Provide the [X, Y] coordinate of the cell's center where the given text is located.  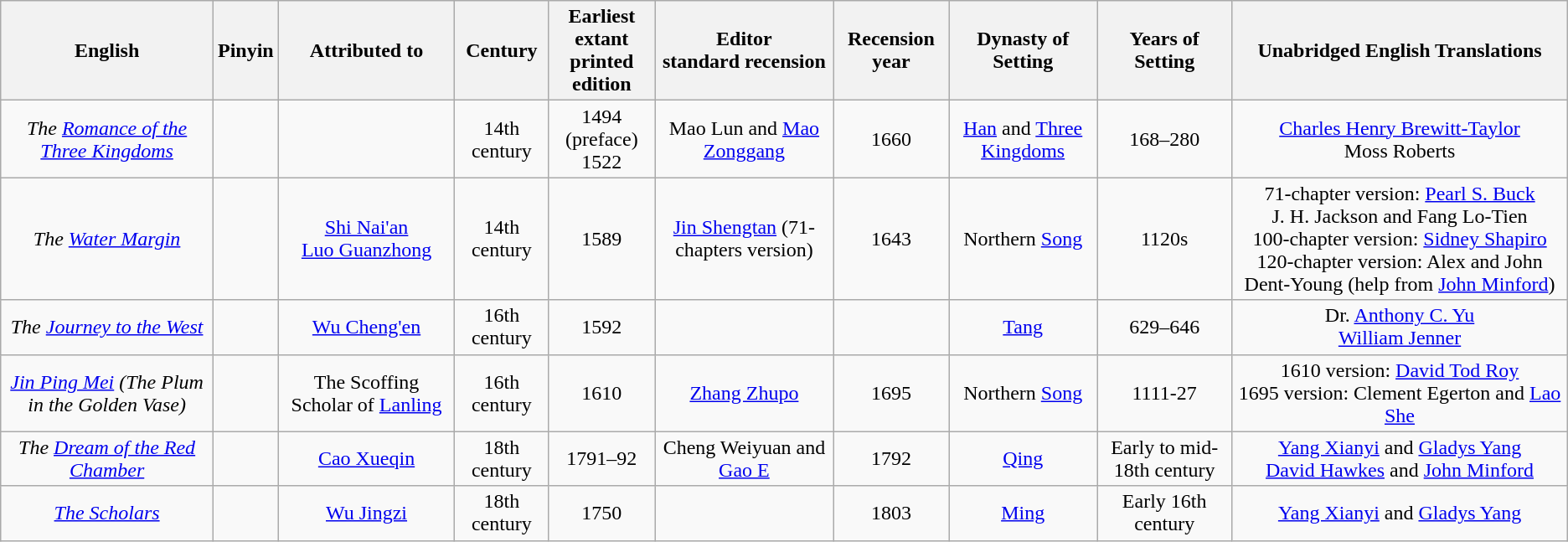
Charles Henry Brewitt-TaylorMoss Roberts [1400, 139]
Years of Setting [1164, 50]
1610 version: David Tod Roy1695 version: Clement Egerton and Lao She [1400, 393]
Attributed to [367, 50]
Editor standard recension [744, 50]
Wu Jingzi [367, 513]
Zhang Zhupo [744, 393]
Yang Xianyi and Gladys Yang [1400, 513]
The Dream of the Red Chamber [107, 459]
1791–92 [601, 459]
English [107, 50]
1610 [601, 393]
Pinyin [245, 50]
Jin Shengtan (71-chapters version) [744, 239]
Mao Lun and Mao Zonggang [744, 139]
Recension year [891, 50]
1111-27 [1164, 393]
Cao Xueqin [367, 459]
1120s [1164, 239]
1750 [601, 513]
Early to mid-18th century [1164, 459]
1643 [891, 239]
The Scoffing Scholar of Lanling [367, 393]
Shi Nai'an Luo Guanzhong [367, 239]
The Water Margin [107, 239]
Century [502, 50]
1803 [891, 513]
The Journey to the West [107, 327]
1494 (preface)1522 [601, 139]
1589 [601, 239]
Qing [1024, 459]
The Romance of the Three Kingdoms [107, 139]
Dynasty of Setting [1024, 50]
Yang Xianyi and Gladys YangDavid Hawkes and John Minford [1400, 459]
629–646 [1164, 327]
168–280 [1164, 139]
Tang [1024, 327]
Wu Cheng'en [367, 327]
1792 [891, 459]
1592 [601, 327]
Ming [1024, 513]
Han and Three Kingdoms [1024, 139]
Early 16th century [1164, 513]
Cheng Weiyuan and Gao E [744, 459]
The Scholars [107, 513]
Earliest extant printed edition [601, 50]
Jin Ping Mei (The Plum in the Golden Vase) [107, 393]
Dr. Anthony C. Yu William Jenner [1400, 327]
Unabridged English Translations [1400, 50]
1660 [891, 139]
1695 [891, 393]
